Return the (X, Y) coordinate for the center point of the cell that contains the specified text.  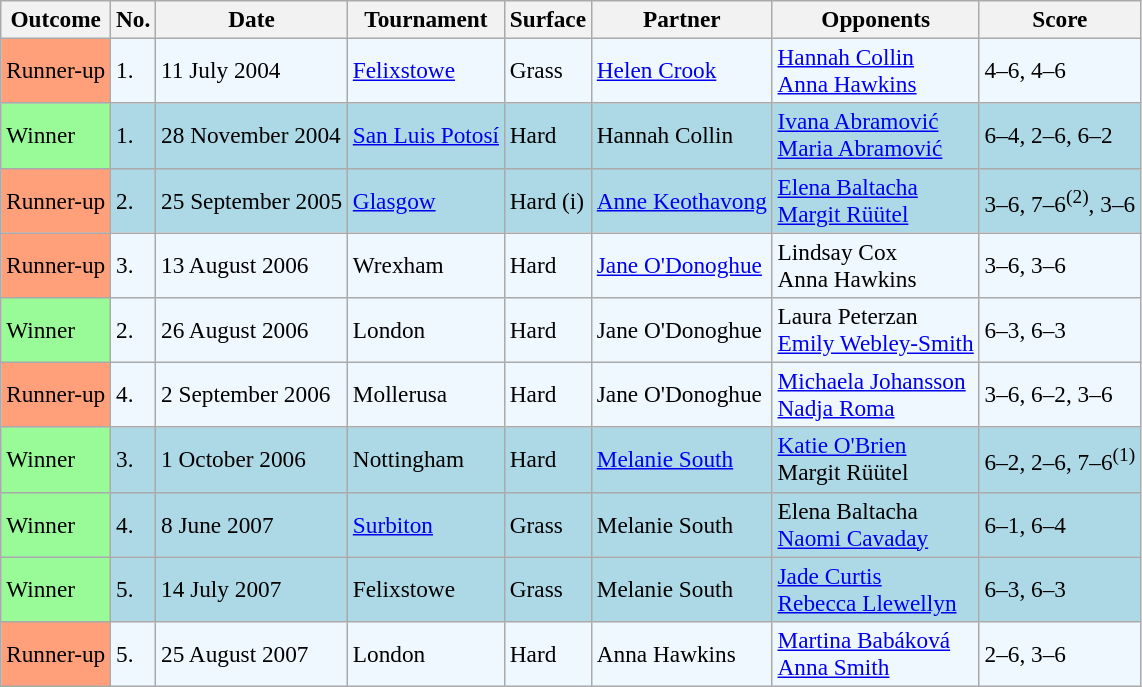
Outcome (56, 19)
Ivana Abramović Maria Abramović (876, 136)
6–1, 6–4 (1060, 524)
25 August 2007 (252, 654)
Michaela Johansson Nadja Roma (876, 394)
Lindsay Cox Anna Hawkins (876, 264)
Anna Hawkins (682, 654)
25 September 2005 (252, 200)
4–6, 4–6 (1060, 70)
Date (252, 19)
Katie O'Brien Margit Rüütel (876, 460)
6–2, 2–6, 7–6(1) (1060, 460)
2–6, 3–6 (1060, 654)
Partner (682, 19)
2 September 2006 (252, 394)
Elena Baltacha Naomi Cavaday (876, 524)
No. (134, 19)
Anne Keothavong (682, 200)
Score (1060, 19)
Glasgow (426, 200)
8 June 2007 (252, 524)
3–6, 7–6(2), 3–6 (1060, 200)
3–6, 6–2, 3–6 (1060, 394)
Mollerusa (426, 394)
14 July 2007 (252, 588)
Jade Curtis Rebecca Llewellyn (876, 588)
Nottingham (426, 460)
San Luis Potosí (426, 136)
Tournament (426, 19)
1 October 2006 (252, 460)
Martina Babáková Anna Smith (876, 654)
Hannah Collin (682, 136)
Wrexham (426, 264)
28 November 2004 (252, 136)
Helen Crook (682, 70)
Opponents (876, 19)
13 August 2006 (252, 264)
11 July 2004 (252, 70)
Elena Baltacha Margit Rüütel (876, 200)
Surbiton (426, 524)
26 August 2006 (252, 330)
Surface (548, 19)
6–4, 2–6, 6–2 (1060, 136)
3–6, 3–6 (1060, 264)
Hard (i) (548, 200)
Laura Peterzan Emily Webley-Smith (876, 330)
Hannah Collin Anna Hawkins (876, 70)
